Find where the given text appears and provide that cell's center as [x, y] coordinate. 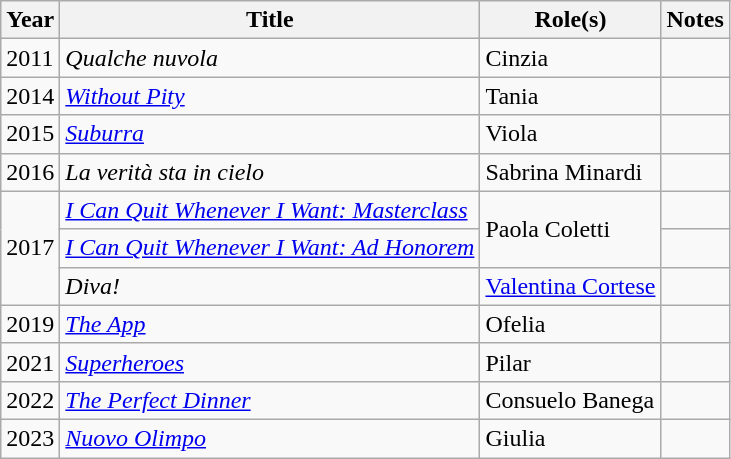
2017 [30, 248]
I Can Quit Whenever I Want: Ad Honorem [270, 248]
Viola [570, 134]
Pilar [570, 362]
Giulia [570, 438]
The Perfect Dinner [270, 400]
La verità sta in cielo [270, 172]
Valentina Cortese [570, 286]
Consuelo Banega [570, 400]
Role(s) [570, 20]
Diva! [270, 286]
2011 [30, 58]
2016 [30, 172]
Title [270, 20]
2015 [30, 134]
Suburra [270, 134]
Nuovo Olimpo [270, 438]
2021 [30, 362]
Cinzia [570, 58]
2019 [30, 324]
The App [270, 324]
2022 [30, 400]
Year [30, 20]
Ofelia [570, 324]
Superheroes [270, 362]
Qualche nuvola [270, 58]
2023 [30, 438]
Without Pity [270, 96]
2014 [30, 96]
Notes [695, 20]
I Can Quit Whenever I Want: Masterclass [270, 210]
Sabrina Minardi [570, 172]
Tania [570, 96]
Paola Coletti [570, 229]
